Determine the [x, y] coordinate at the center of the cell enclosing the given text.  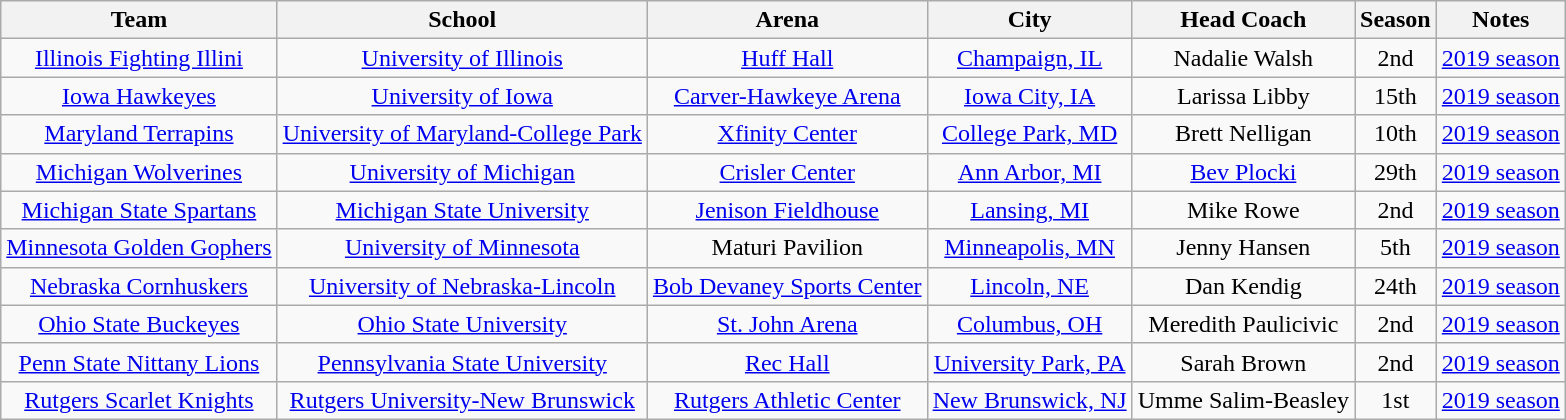
Pennsylvania State University [462, 362]
Meredith Paulicivic [1243, 324]
University Park, PA [1030, 362]
Michigan Wolverines [139, 172]
Rutgers Scarlet Knights [139, 400]
Mike Rowe [1243, 210]
Crisler Center [787, 172]
University of Minnesota [462, 248]
10th [1395, 134]
University of Maryland-College Park [462, 134]
Notes [1500, 20]
29th [1395, 172]
Lansing, MI [1030, 210]
Jenison Fieldhouse [787, 210]
Lincoln, NE [1030, 286]
Nadalie Walsh [1243, 58]
Nebraska Cornhuskers [139, 286]
Rutgers Athletic Center [787, 400]
Maturi Pavilion [787, 248]
School [462, 20]
Michigan State Spartans [139, 210]
University of Iowa [462, 96]
5th [1395, 248]
Bev Plocki [1243, 172]
24th [1395, 286]
University of Nebraska-Lincoln [462, 286]
Columbus, OH [1030, 324]
Arena [787, 20]
Sarah Brown [1243, 362]
New Brunswick, NJ [1030, 400]
Minneapolis, MN [1030, 248]
Head Coach [1243, 20]
St. John Arena [787, 324]
Brett Nelligan [1243, 134]
Michigan State University [462, 210]
Rutgers University-New Brunswick [462, 400]
Huff Hall [787, 58]
City [1030, 20]
University of Michigan [462, 172]
Penn State Nittany Lions [139, 362]
Maryland Terrapins [139, 134]
College Park, MD [1030, 134]
University of Illinois [462, 58]
Bob Devaney Sports Center [787, 286]
Carver-Hawkeye Arena [787, 96]
Dan Kendig [1243, 286]
Rec Hall [787, 362]
Ohio State Buckeyes [139, 324]
Illinois Fighting Illini [139, 58]
Iowa Hawkeyes [139, 96]
1st [1395, 400]
Larissa Libby [1243, 96]
Team [139, 20]
Xfinity Center [787, 134]
Season [1395, 20]
Ohio State University [462, 324]
15th [1395, 96]
Iowa City, IA [1030, 96]
Ann Arbor, MI [1030, 172]
Umme Salim-Beasley [1243, 400]
Minnesota Golden Gophers [139, 248]
Champaign, IL [1030, 58]
Jenny Hansen [1243, 248]
